Capture the cell that displays the provided text and extract its [X, Y] central coordinate. 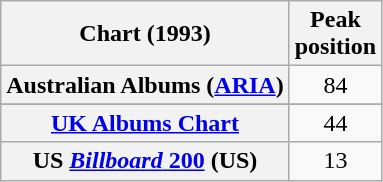
44 [335, 123]
84 [335, 85]
13 [335, 161]
US Billboard 200 (US) [145, 161]
Peakposition [335, 34]
Chart (1993) [145, 34]
UK Albums Chart [145, 123]
Australian Albums (ARIA) [145, 85]
